Scan for the cell matching the given text and deliver its (x, y) coordinate at center. 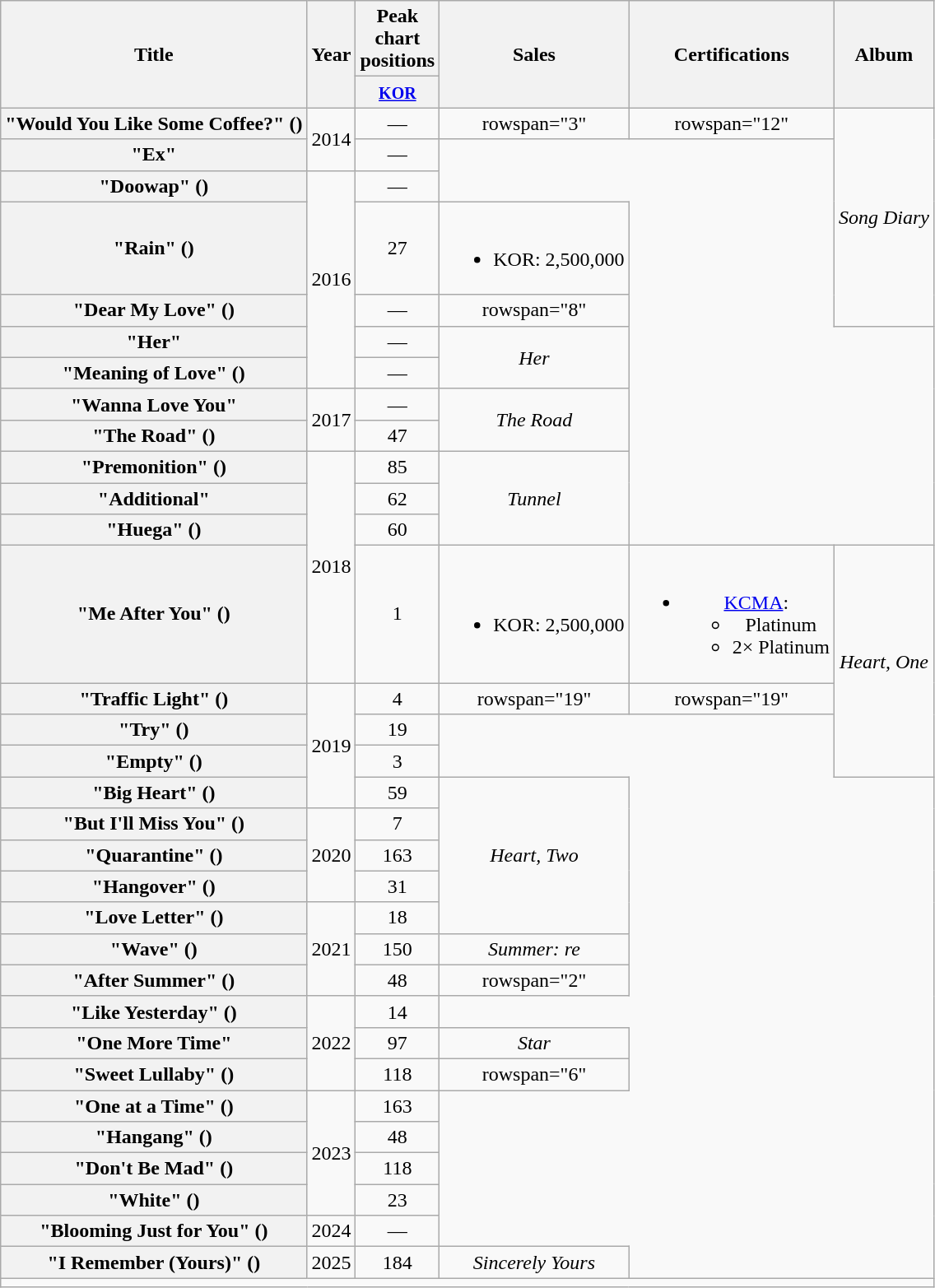
2018 (331, 566)
Peakchartpositions (398, 39)
KOR (398, 92)
3 (398, 761)
Her (534, 357)
"Additional" (154, 498)
"Meaning of Love" () (154, 373)
"Traffic Light" () (154, 699)
2023 (331, 1152)
27 (398, 249)
Tunnel (534, 498)
"Sweet Lullaby" () (154, 1074)
Year (331, 54)
2020 (331, 855)
rowspan="2" (534, 980)
97 (398, 1043)
Summer: re (534, 949)
85 (398, 467)
Sales (534, 54)
2019 (331, 746)
Heart, One (884, 662)
14 (398, 1011)
62 (398, 498)
Album (884, 54)
KCMA:Platinum 2× Platinum (731, 614)
2014 (331, 139)
"After Summer" () (154, 980)
150 (398, 949)
59 (398, 793)
"The Road" () (154, 435)
4 (398, 699)
2022 (331, 1043)
"Would You Like Some Coffee?" () (154, 123)
184 (398, 1262)
"Wave" () (154, 949)
"But I'll Miss You" () (154, 824)
7 (398, 824)
"Me After You" () (154, 614)
19 (398, 730)
rowspan="3" (534, 123)
Certifications (731, 54)
"Her" (154, 342)
31 (398, 886)
"Empty" () (154, 761)
"Blooming Just for You" () (154, 1231)
"Big Heart" () (154, 793)
23 (398, 1200)
Star (534, 1043)
"Hangover" () (154, 886)
"Rain" () (154, 249)
"I Remember (Yours)" () (154, 1262)
47 (398, 435)
"Try" () (154, 730)
2024 (331, 1231)
2021 (331, 949)
"Ex" (154, 155)
rowspan="12" (731, 123)
18 (398, 918)
"Premonition" () (154, 467)
"Dear My Love" () (154, 310)
"Don't Be Mad" () (154, 1169)
"One More Time" (154, 1043)
rowspan="8" (534, 310)
"Doowap" () (154, 186)
"Love Letter" () (154, 918)
Heart, Two (534, 855)
Sincerely Yours (534, 1262)
"One at a Time" () (154, 1105)
"Hangang" () (154, 1137)
"Like Yesterday" () (154, 1011)
rowspan="6" (534, 1074)
2016 (331, 280)
"White" () (154, 1200)
Title (154, 54)
60 (398, 530)
"Quarantine" () (154, 855)
2017 (331, 420)
1 (398, 614)
The Road (534, 420)
"Wanna Love You" (154, 404)
2025 (331, 1262)
"Huega" () (154, 530)
Song Diary (884, 217)
